Output the (x, y) coordinate of the center of the cell containing the given text.  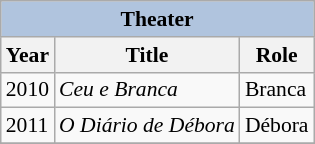
Title (147, 55)
Ceu e Branca (147, 90)
Branca (277, 90)
Year (28, 55)
O Diário de Débora (147, 126)
2010 (28, 90)
Theater (158, 19)
2011 (28, 126)
Role (277, 55)
Débora (277, 126)
